Scan for the cell matching the given text and deliver its (X, Y) coordinate at center. 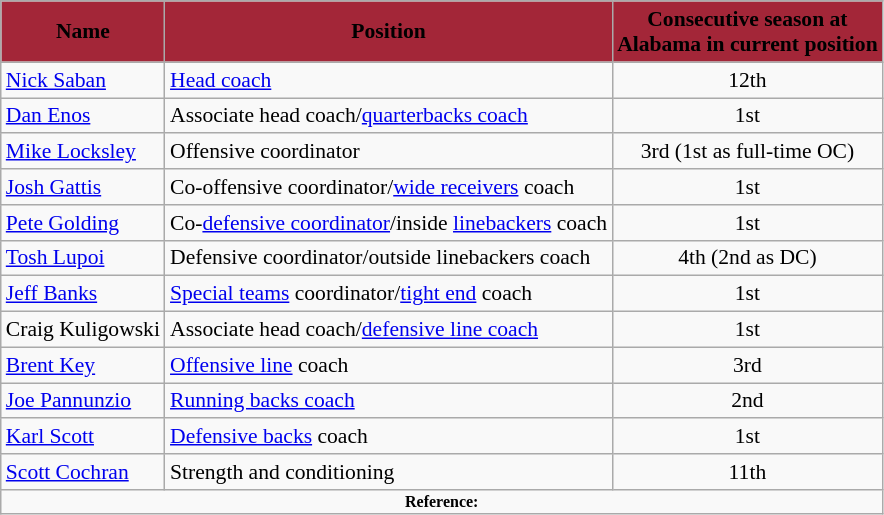
Offensive coordinator (388, 152)
Head coach (388, 80)
Josh Gattis (83, 187)
Name (83, 32)
Karl Scott (83, 437)
12th (748, 80)
2nd (748, 401)
Nick Saban (83, 80)
3rd (1st as full-time OC) (748, 152)
Jeff Banks (83, 294)
Running backs coach (388, 401)
Joe Pannunzio (83, 401)
Position (388, 32)
Mike Locksley (83, 152)
Dan Enos (83, 116)
Pete Golding (83, 223)
Consecutive season atAlabama in current position (748, 32)
Brent Key (83, 365)
Defensive backs coach (388, 437)
Craig Kuligowski (83, 330)
Associate head coach/defensive line coach (388, 330)
Co-offensive coordinator/wide receivers coach (388, 187)
3rd (748, 365)
Associate head coach/quarterbacks coach (388, 116)
4th (2nd as DC) (748, 258)
Tosh Lupoi (83, 258)
Special teams coordinator/tight end coach (388, 294)
Strength and conditioning (388, 472)
Reference: (442, 502)
Offensive line coach (388, 365)
Scott Cochran (83, 472)
11th (748, 472)
Defensive coordinator/outside linebackers coach (388, 258)
Co-defensive coordinator/inside linebackers coach (388, 223)
